Identify which cell holds the provided text, then report its (x, y) central coordinate. 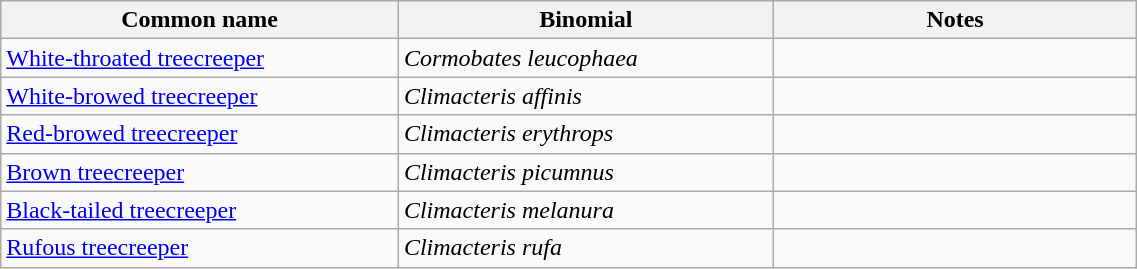
Climacteris melanura (586, 210)
White-throated treecreeper (200, 58)
Cormobates leucophaea (586, 58)
Notes (955, 20)
Binomial (586, 20)
Climacteris erythrops (586, 134)
Climacteris rufa (586, 248)
White-browed treecreeper (200, 96)
Climacteris affinis (586, 96)
Rufous treecreeper (200, 248)
Climacteris picumnus (586, 172)
Common name (200, 20)
Brown treecreeper (200, 172)
Black-tailed treecreeper (200, 210)
Red-browed treecreeper (200, 134)
